Pinpoint the cell where the given text exists, returning its [x, y] midpoint coordinate. 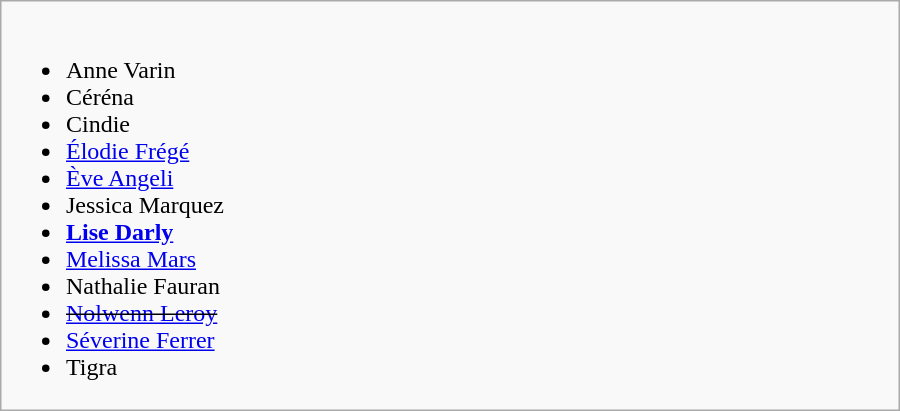
Anne VarinCérénaCindieÉlodie FrégéÈve AngeliJessica MarquezLise DarlyMelissa MarsNathalie FauranNolwenn LeroySéverine FerrerTigra [450, 206]
